Find where the given text appears and provide that cell's center as [X, Y] coordinate. 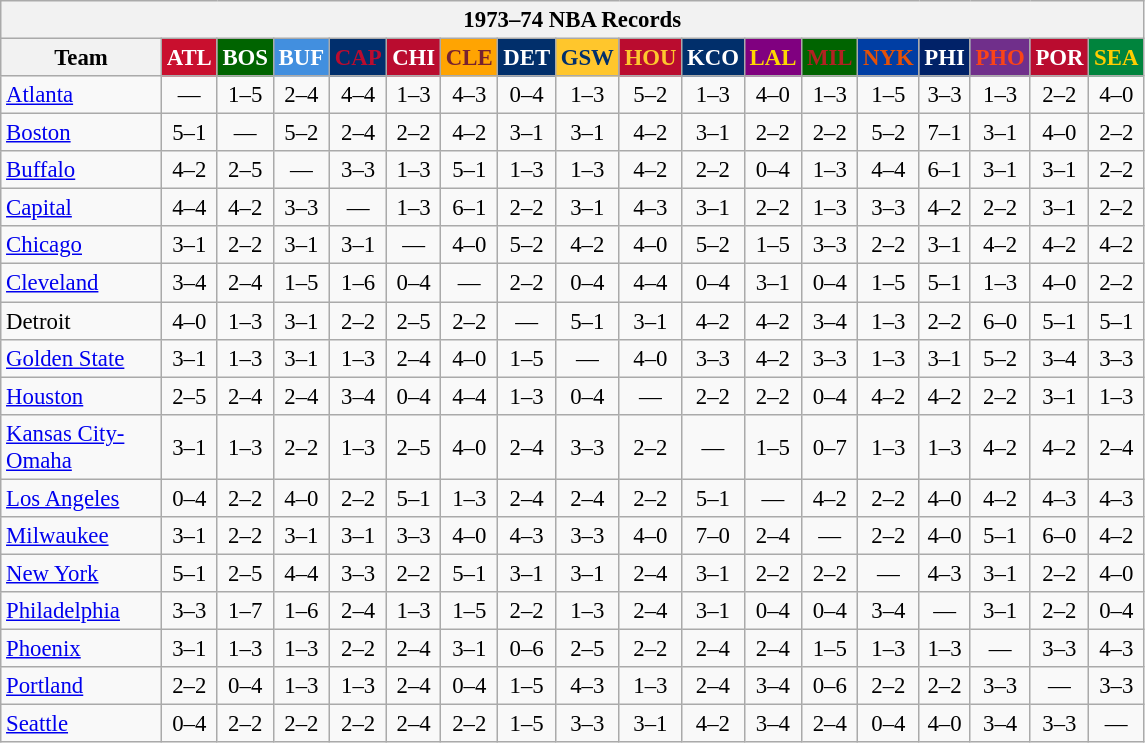
1973–74 NBA Records [572, 20]
ATL [189, 58]
Atlanta [82, 95]
BUF [301, 58]
Portland [82, 686]
Golden State [82, 358]
KCO [714, 58]
Cleveland [82, 283]
POR [1060, 58]
CHI [414, 58]
Buffalo [82, 170]
Milwaukee [82, 536]
Team [82, 58]
Phoenix [82, 648]
Boston [82, 133]
Capital [82, 208]
Los Angeles [82, 498]
PHI [944, 58]
Detroit [82, 321]
LAL [772, 58]
0–7 [830, 446]
CAP [358, 58]
NYK [888, 58]
GSW [587, 58]
Seattle [82, 724]
SEA [1116, 58]
Kansas City-Omaha [82, 446]
Philadelphia [82, 611]
7–0 [714, 536]
DET [526, 58]
MIL [830, 58]
7–1 [944, 133]
PHO [1000, 58]
1–7 [245, 611]
BOS [245, 58]
CLE [470, 58]
Houston [82, 396]
HOU [650, 58]
Chicago [82, 245]
New York [82, 573]
